Find where the given text appears and provide that cell's center as (x, y) coordinate. 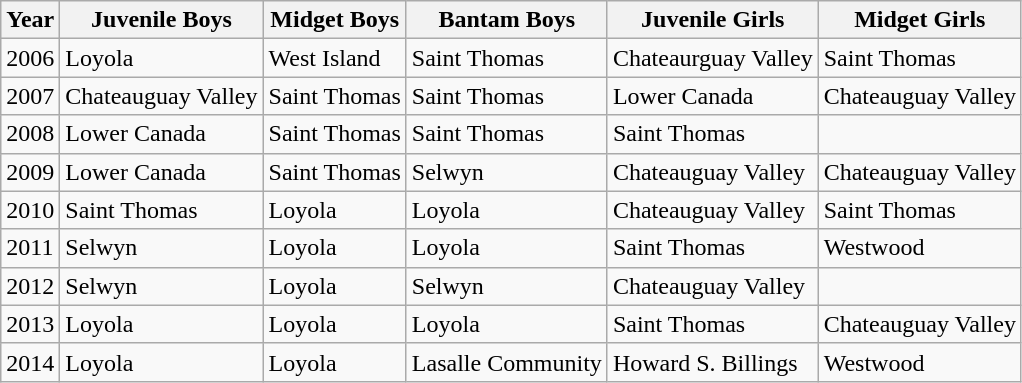
Bantam Boys (506, 20)
Year (30, 20)
2006 (30, 58)
West Island (334, 58)
Midget Boys (334, 20)
Lasalle Community (506, 362)
2008 (30, 134)
2009 (30, 172)
2014 (30, 362)
Howard S. Billings (712, 362)
2012 (30, 286)
Juvenile Girls (712, 20)
2013 (30, 324)
2011 (30, 248)
2007 (30, 96)
Chateaurguay Valley (712, 58)
2010 (30, 210)
Juvenile Boys (162, 20)
Midget Girls (920, 20)
